Pinpoint the cell where the given text exists, returning its [x, y] midpoint coordinate. 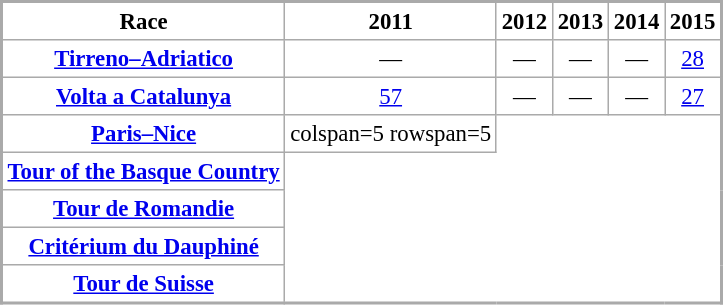
Volta a Catalunya [144, 96]
Paris–Nice [144, 134]
28 [694, 59]
Critérium du Dauphiné [144, 246]
Tour of the Basque Country [144, 171]
2013 [580, 21]
2012 [524, 21]
Race [144, 21]
Tour de Romandie [144, 209]
2015 [694, 21]
27 [694, 96]
2014 [637, 21]
Tour de Suisse [144, 284]
2011 [390, 21]
colspan=5 rowspan=5 [390, 134]
Tirreno–Adriatico [144, 59]
57 [390, 96]
